Capture the cell that displays the provided text and extract its [X, Y] central coordinate. 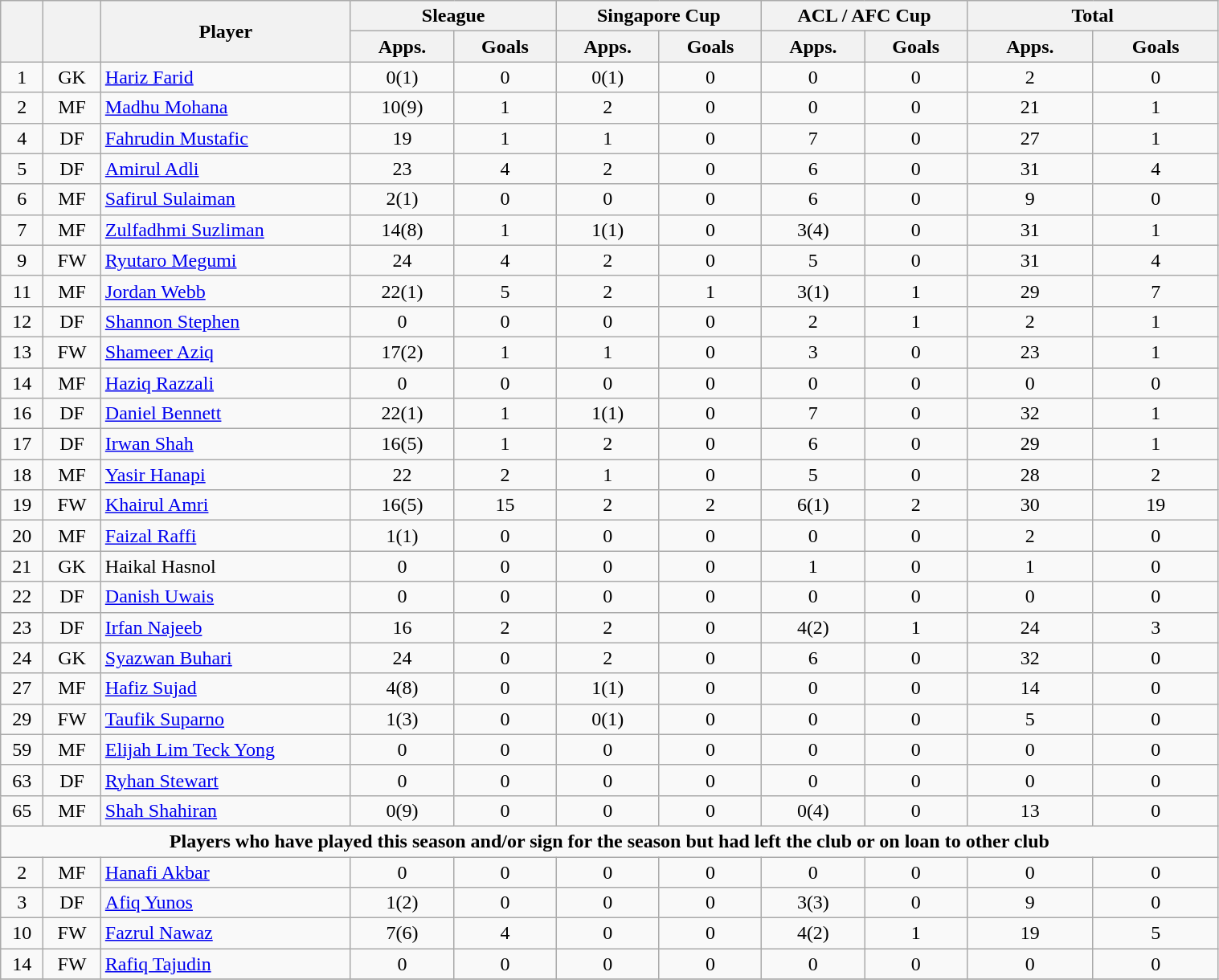
3(3) [813, 903]
Yasir Hanapi [225, 475]
6(1) [813, 505]
3(4) [813, 230]
Irfan Najeeb [225, 627]
18 [22, 475]
Sleague [453, 16]
Safirul Sulaiman [225, 199]
65 [22, 811]
12 [22, 321]
28 [1030, 475]
30 [1030, 505]
Jordan Webb [225, 291]
Amirul Adli [225, 169]
Ryutaro Megumi [225, 260]
59 [22, 749]
Rafiq Tajudin [225, 964]
Shameer Aziq [225, 352]
14(8) [402, 230]
Syazwan Buhari [225, 658]
Irwan Shah [225, 444]
Haikal Hasnol [225, 566]
Hanafi Akbar [225, 872]
Singapore Cup [659, 16]
63 [22, 780]
20 [22, 536]
Fahrudin Mustafic [225, 138]
17(2) [402, 352]
Hafiz Sujad [225, 688]
Players who have played this season and/or sign for the season but had left the club or on loan to other club [609, 841]
0(9) [402, 811]
7(6) [402, 933]
Daniel Bennett [225, 414]
Khairul Amri [225, 505]
10(9) [402, 108]
Madhu Mohana [225, 108]
Taufik Suparno [225, 719]
Danish Uwais [225, 597]
Haziq Razzali [225, 383]
4(8) [402, 688]
Player [225, 31]
1(3) [402, 719]
Ryhan Stewart [225, 780]
2(1) [402, 199]
0(4) [813, 811]
15 [505, 505]
Total [1093, 16]
11 [22, 291]
Shah Shahiran [225, 811]
Elijah Lim Teck Yong [225, 749]
17 [22, 444]
1(2) [402, 903]
ACL / AFC Cup [865, 16]
Faizal Raffi [225, 536]
10 [22, 933]
Zulfadhmi Suzliman [225, 230]
3(1) [813, 291]
Hariz Farid [225, 77]
Shannon Stephen [225, 321]
Afiq Yunos [225, 903]
Fazrul Nawaz [225, 933]
